Detect which cell encompasses the target text, then output its (X, Y) center coordinate. 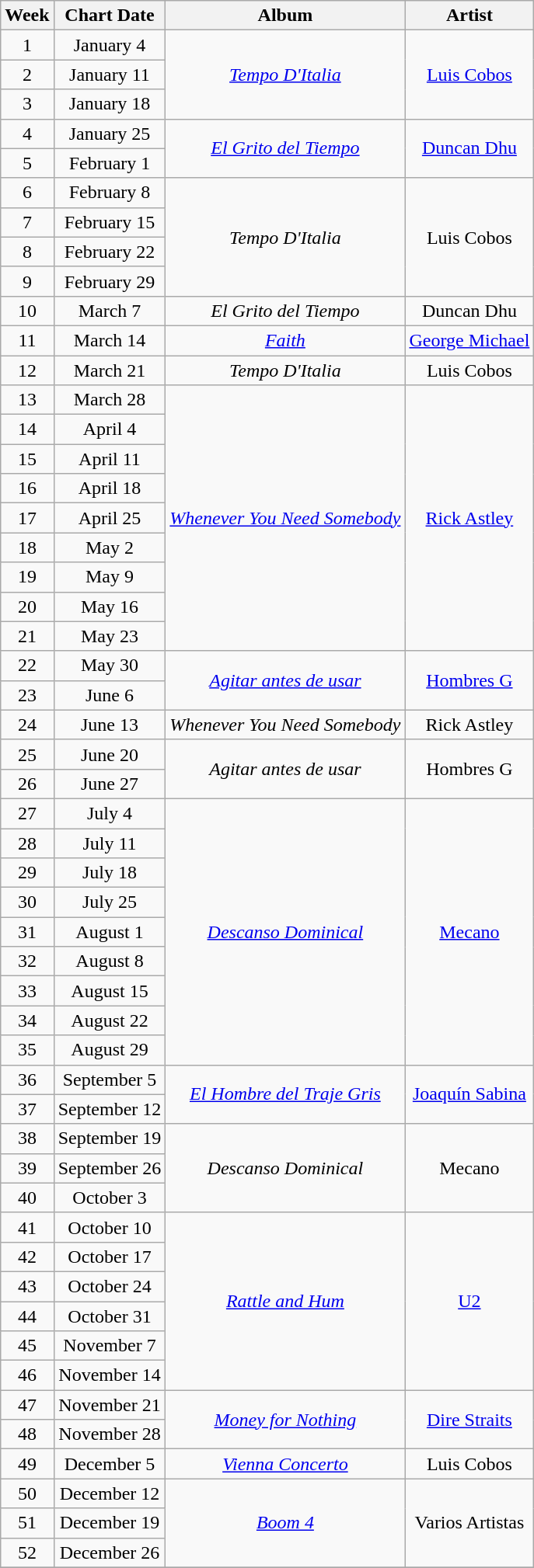
20 (27, 607)
45 (27, 1346)
Joaquín Sabina (469, 1094)
5 (27, 163)
7 (27, 222)
Varios Artistas (469, 1523)
10 (27, 311)
June 20 (110, 754)
14 (27, 429)
September 19 (110, 1139)
March 21 (110, 370)
9 (27, 281)
48 (27, 1434)
19 (27, 577)
U2 (469, 1301)
January 18 (110, 104)
35 (27, 1050)
October 3 (110, 1198)
31 (27, 932)
October 17 (110, 1257)
Rattle and Hum (285, 1301)
July 18 (110, 873)
24 (27, 725)
41 (27, 1227)
Money for Nothing (285, 1420)
March 7 (110, 311)
August 29 (110, 1050)
September 26 (110, 1168)
August 8 (110, 961)
June 6 (110, 695)
July 4 (110, 813)
December 19 (110, 1523)
16 (27, 488)
11 (27, 340)
Vienna Concerto (285, 1464)
November 14 (110, 1375)
September 12 (110, 1109)
40 (27, 1198)
30 (27, 902)
1 (27, 45)
3 (27, 104)
38 (27, 1139)
May 2 (110, 548)
Chart Date (110, 16)
39 (27, 1168)
February 22 (110, 252)
34 (27, 1020)
46 (27, 1375)
February 29 (110, 281)
December 26 (110, 1552)
March 14 (110, 340)
43 (27, 1286)
17 (27, 518)
50 (27, 1493)
June 13 (110, 725)
December 12 (110, 1493)
June 27 (110, 784)
8 (27, 252)
6 (27, 193)
March 28 (110, 400)
Week (27, 16)
23 (27, 695)
25 (27, 754)
Album (285, 16)
May 30 (110, 666)
El Hombre del Traje Gris (285, 1094)
January 11 (110, 75)
May 23 (110, 636)
37 (27, 1109)
April 25 (110, 518)
August 22 (110, 1020)
November 28 (110, 1434)
47 (27, 1405)
12 (27, 370)
51 (27, 1523)
October 10 (110, 1227)
26 (27, 784)
August 1 (110, 932)
Boom 4 (285, 1523)
15 (27, 459)
September 5 (110, 1080)
42 (27, 1257)
October 31 (110, 1316)
Artist (469, 16)
May 9 (110, 577)
January 4 (110, 45)
February 8 (110, 193)
Faith (285, 340)
February 1 (110, 163)
April 4 (110, 429)
44 (27, 1316)
29 (27, 873)
November 21 (110, 1405)
22 (27, 666)
Dire Straits (469, 1420)
52 (27, 1552)
4 (27, 134)
George Michael (469, 340)
December 5 (110, 1464)
January 25 (110, 134)
36 (27, 1080)
18 (27, 548)
13 (27, 400)
November 7 (110, 1346)
May 16 (110, 607)
July 25 (110, 902)
August 15 (110, 991)
2 (27, 75)
21 (27, 636)
July 11 (110, 843)
32 (27, 961)
49 (27, 1464)
April 11 (110, 459)
27 (27, 813)
April 18 (110, 488)
33 (27, 991)
28 (27, 843)
October 24 (110, 1286)
February 15 (110, 222)
